Scan for the cell matching the given text and deliver its [X, Y] coordinate at center. 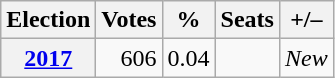
Election [48, 20]
Seats [247, 20]
+/– [306, 20]
New [306, 58]
2017 [48, 58]
0.04 [188, 58]
% [188, 20]
606 [129, 58]
Votes [129, 20]
